Scan for the cell matching the given text and deliver its (x, y) coordinate at center. 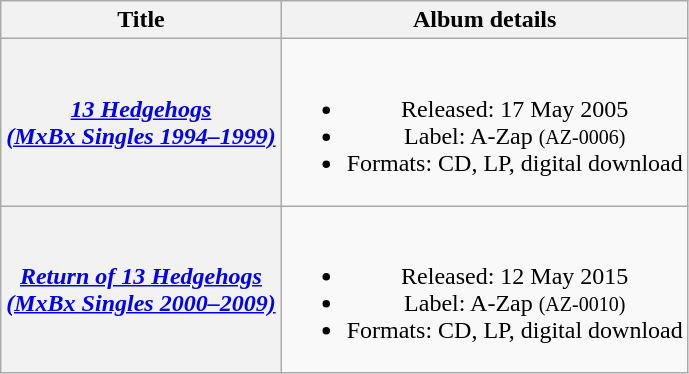
13 Hedgehogs(MxBx Singles 1994–1999) (141, 122)
Released: 17 May 2005Label: A-Zap (AZ-0006)Formats: CD, LP, digital download (484, 122)
Title (141, 20)
Return of 13 Hedgehogs(MxBx Singles 2000–2009) (141, 290)
Album details (484, 20)
Released: 12 May 2015Label: A-Zap (AZ-0010)Formats: CD, LP, digital download (484, 290)
